Search for the cell housing the specified text and yield its [x, y] center coordinate. 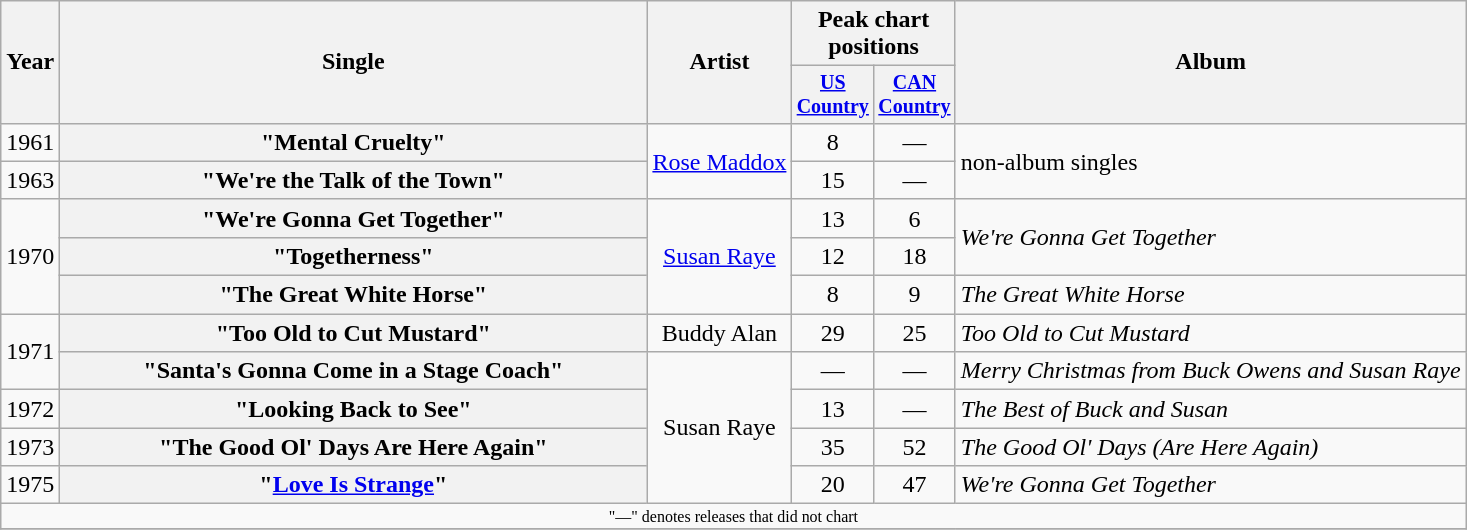
1973 [30, 447]
20 [833, 485]
1971 [30, 352]
Rose Maddox [720, 161]
Too Old to Cut Mustard [1210, 333]
"Santa's Gonna Come in a Stage Coach" [354, 371]
1963 [30, 180]
"We're the Talk of the Town" [354, 180]
"Togetherness" [354, 256]
"Mental Cruelty" [354, 142]
CAN Country [915, 94]
29 [833, 333]
"Too Old to Cut Mustard" [354, 333]
15 [833, 180]
1975 [30, 485]
"The Good Ol' Days Are Here Again" [354, 447]
Year [30, 62]
US Country [833, 94]
Buddy Alan [720, 333]
"—" denotes releases that did not chart [734, 516]
"The Great White Horse" [354, 295]
18 [915, 256]
Merry Christmas from Buck Owens and Susan Raye [1210, 371]
6 [915, 218]
1972 [30, 409]
Peak chartpositions [874, 34]
12 [833, 256]
The Good Ol' Days (Are Here Again) [1210, 447]
1961 [30, 142]
52 [915, 447]
The Great White Horse [1210, 295]
non-album singles [1210, 161]
47 [915, 485]
"Looking Back to See" [354, 409]
Album [1210, 62]
35 [833, 447]
1970 [30, 256]
9 [915, 295]
"Love Is Strange" [354, 485]
"We're Gonna Get Together" [354, 218]
Artist [720, 62]
25 [915, 333]
Single [354, 62]
The Best of Buck and Susan [1210, 409]
